Extract the [X, Y] coordinate from the center of the cell holding the provided text.  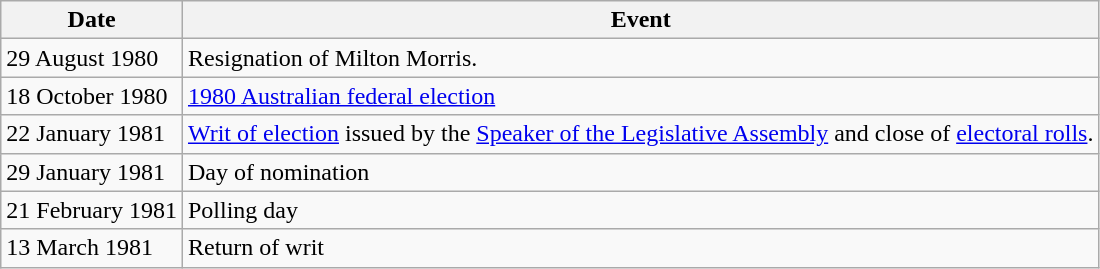
Writ of election issued by the Speaker of the Legislative Assembly and close of electoral rolls. [640, 134]
Day of nomination [640, 172]
Event [640, 20]
1980 Australian federal election [640, 96]
29 August 1980 [92, 58]
22 January 1981 [92, 134]
13 March 1981 [92, 248]
Return of writ [640, 248]
Resignation of Milton Morris. [640, 58]
Date [92, 20]
18 October 1980 [92, 96]
Polling day [640, 210]
21 February 1981 [92, 210]
29 January 1981 [92, 172]
